Search for the cell housing the specified text and yield its (X, Y) center coordinate. 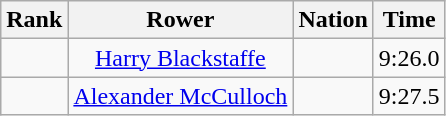
Alexander McCulloch (180, 96)
Harry Blackstaffe (180, 58)
Rank (34, 20)
Nation (333, 20)
Rower (180, 20)
9:26.0 (409, 58)
Time (409, 20)
9:27.5 (409, 96)
